Identify which cell holds the provided text, then report its [x, y] central coordinate. 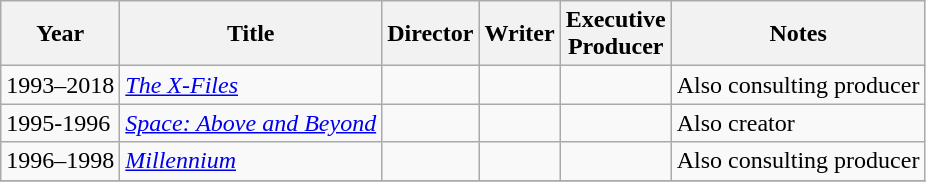
1993–2018 [60, 85]
Year [60, 34]
Millennium [251, 161]
Writer [520, 34]
ExecutiveProducer [616, 34]
Also creator [798, 123]
Director [430, 34]
1995-1996 [60, 123]
Space: Above and Beyond [251, 123]
The X-Files [251, 85]
Title [251, 34]
1996–1998 [60, 161]
Notes [798, 34]
